Detect which cell encompasses the target text, then output its (X, Y) center coordinate. 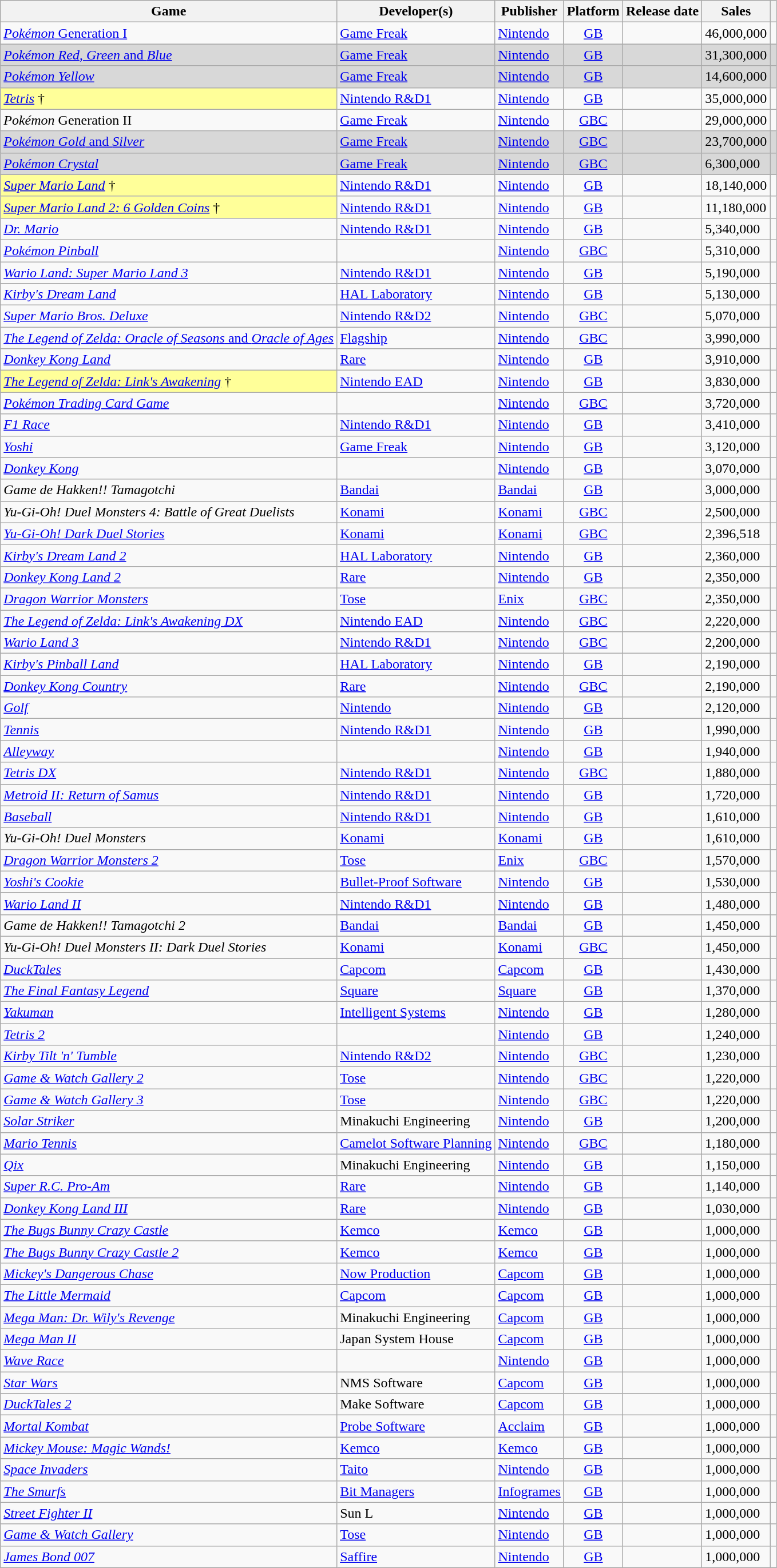
Mega Man II (169, 1339)
Golf (169, 708)
11,180,000 (736, 207)
1,990,000 (736, 730)
5,310,000 (736, 250)
Mickey Mouse: Magic Wands! (169, 1448)
2,120,000 (736, 708)
Release date (662, 11)
The Smurfs (169, 1491)
Mortal Kombat (169, 1426)
1,140,000 (736, 1187)
5,190,000 (736, 273)
Wario Land 3 (169, 643)
Wave Race (169, 1361)
Pokémon Pinball (169, 250)
Game & Watch Gallery 3 (169, 1100)
Game (169, 11)
Solar Striker (169, 1121)
31,300,000 (736, 55)
Baseball (169, 817)
23,700,000 (736, 142)
Pokémon Generation I (169, 33)
2,500,000 (736, 512)
Super Mario Land † (169, 185)
1,150,000 (736, 1165)
35,000,000 (736, 98)
Yu-Gi-Oh! Dark Duel Stories (169, 534)
1,230,000 (736, 1056)
Kirby Tilt 'n' Tumble (169, 1056)
The Legend of Zelda: Oracle of Seasons and Oracle of Ages (169, 338)
Sales (736, 11)
Super Mario Land 2: 6 Golden Coins † (169, 207)
Donkey Kong Country (169, 686)
Now Production (416, 1273)
14,600,000 (736, 77)
Kirby's Pinball Land (169, 664)
Pokémon Yellow (169, 77)
Tetris 2 (169, 1034)
Mario Tennis (169, 1143)
Super Mario Bros. Deluxe (169, 316)
Tennis (169, 730)
James Bond 007 (169, 1557)
1,880,000 (736, 773)
2,396,518 (736, 534)
Game de Hakken!! Tamagotchi (169, 490)
1,240,000 (736, 1034)
Qix (169, 1165)
2,200,000 (736, 643)
Yakuman (169, 1013)
Yoshi (169, 447)
Yu-Gi-Oh! Duel Monsters (169, 838)
Infogrames (529, 1491)
The Bugs Bunny Crazy Castle 2 (169, 1252)
Game & Watch Gallery 2 (169, 1078)
1,370,000 (736, 991)
1,480,000 (736, 904)
Intelligent Systems (416, 1013)
The Legend of Zelda: Link's Awakening † (169, 381)
1,570,000 (736, 860)
Wario Land: Super Mario Land 3 (169, 273)
6,300,000 (736, 164)
5,070,000 (736, 316)
Japan System House (416, 1339)
Bit Managers (416, 1491)
Probe Software (416, 1426)
Mickey's Dangerous Chase (169, 1273)
Dragon Warrior Monsters 2 (169, 860)
5,130,000 (736, 295)
Dragon Warrior Monsters (169, 599)
1,720,000 (736, 795)
29,000,000 (736, 120)
Pokémon Red, Green and Blue (169, 55)
Make Software (416, 1404)
Donkey Kong Land III (169, 1208)
Kirby's Dream Land (169, 295)
Donkey Kong Land (169, 360)
Wario Land II (169, 904)
NMS Software (416, 1383)
Game & Watch Gallery (169, 1535)
Taito (416, 1470)
3,000,000 (736, 490)
Street Fighter II (169, 1513)
46,000,000 (736, 33)
Space Invaders (169, 1470)
Game de Hakken!! Tamagotchi 2 (169, 925)
Alleyway (169, 751)
Sun L (416, 1513)
Mega Man: Dr. Wily's Revenge (169, 1317)
1,280,000 (736, 1013)
3,410,000 (736, 425)
2,220,000 (736, 620)
1,430,000 (736, 969)
Super R.C. Pro-Am (169, 1187)
5,340,000 (736, 229)
Star Wars (169, 1383)
Publisher (529, 11)
3,990,000 (736, 338)
F1 Race (169, 425)
3,830,000 (736, 381)
Camelot Software Planning (416, 1143)
The Legend of Zelda: Link's Awakening DX (169, 620)
DuckTales (169, 969)
Dr. Mario (169, 229)
Pokémon Gold and Silver (169, 142)
Metroid II: Return of Samus (169, 795)
2,360,000 (736, 555)
Saffire (416, 1557)
Pokémon Crystal (169, 164)
18,140,000 (736, 185)
The Bugs Bunny Crazy Castle (169, 1230)
Flagship (416, 338)
Yu-Gi-Oh! Duel Monsters 4: Battle of Great Duelists (169, 512)
3,120,000 (736, 447)
Developer(s) (416, 11)
1,940,000 (736, 751)
Pokémon Trading Card Game (169, 403)
1,030,000 (736, 1208)
Kirby's Dream Land 2 (169, 555)
Yu-Gi-Oh! Duel Monsters II: Dark Duel Stories (169, 947)
1,180,000 (736, 1143)
Acclaim (529, 1426)
DuckTales 2 (169, 1404)
Tetris DX (169, 773)
Donkey Kong (169, 468)
Bullet-Proof Software (416, 882)
1,200,000 (736, 1121)
3,070,000 (736, 468)
3,910,000 (736, 360)
The Little Mermaid (169, 1295)
Tetris † (169, 98)
Pokémon Generation II (169, 120)
Yoshi's Cookie (169, 882)
Donkey Kong Land 2 (169, 577)
The Final Fantasy Legend (169, 991)
Platform (593, 11)
3,720,000 (736, 403)
1,530,000 (736, 882)
